Pinpoint the cell where the given text exists, returning its [x, y] midpoint coordinate. 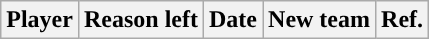
Player [40, 20]
New team [320, 20]
Ref. [402, 20]
Reason left [140, 20]
Date [232, 20]
